Scan for the cell matching the given text and deliver its (x, y) coordinate at center. 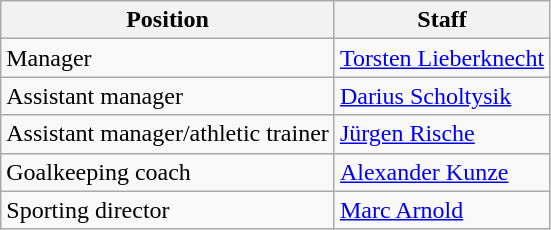
Assistant manager (168, 96)
Torsten Lieberknecht (442, 58)
Position (168, 20)
Sporting director (168, 210)
Goalkeeping coach (168, 172)
Alexander Kunze (442, 172)
Jürgen Rische (442, 134)
Assistant manager/athletic trainer (168, 134)
Darius Scholtysik (442, 96)
Staff (442, 20)
Manager (168, 58)
Marc Arnold (442, 210)
